Capture the cell that displays the provided text and extract its (X, Y) central coordinate. 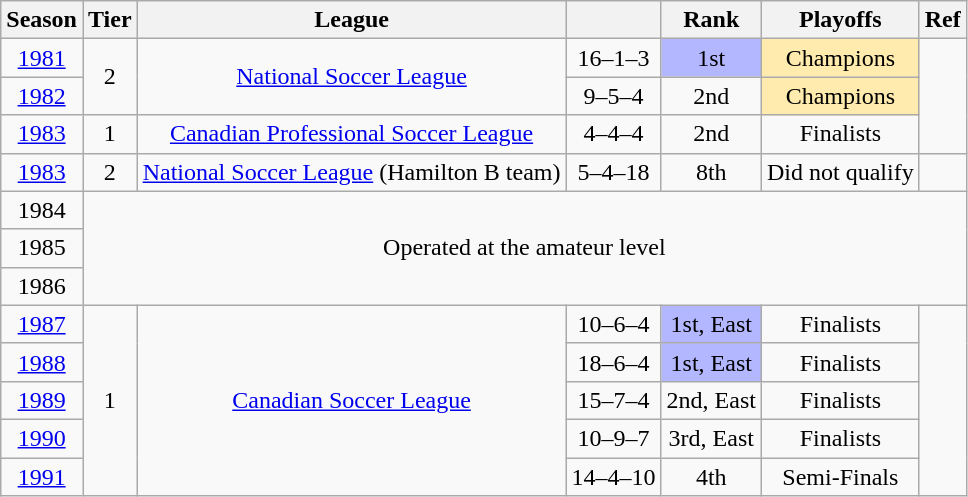
1989 (42, 400)
3rd, East (711, 438)
1990 (42, 438)
2nd, East (711, 400)
1982 (42, 96)
1991 (42, 477)
League (352, 20)
5–4–18 (614, 172)
1985 (42, 248)
1st (711, 58)
18–6–4 (614, 362)
9–5–4 (614, 96)
Playoffs (840, 20)
15–7–4 (614, 400)
National Soccer League (352, 77)
1987 (42, 324)
1981 (42, 58)
Rank (711, 20)
Canadian Soccer League (352, 400)
1984 (42, 210)
4th (711, 477)
National Soccer League (Hamilton B team) (352, 172)
10–6–4 (614, 324)
1986 (42, 286)
Season (42, 20)
Ref (942, 20)
Semi-Finals (840, 477)
10–9–7 (614, 438)
Tier (110, 20)
14–4–10 (614, 477)
16–1–3 (614, 58)
8th (711, 172)
Canadian Professional Soccer League (352, 134)
Did not qualify (840, 172)
Operated at the amateur level (524, 248)
4–4–4 (614, 134)
1988 (42, 362)
